Determine the (X, Y) coordinate at the center of the cell enclosing the given text.  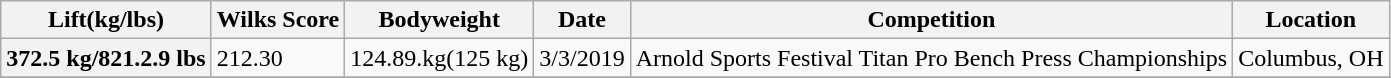
3/3/2019 (582, 58)
Bodyweight (440, 20)
212.30 (278, 58)
Date (582, 20)
Competition (931, 20)
Location (1311, 20)
372.5 kg/821.2.9 lbs (106, 58)
124.89.kg(125 kg) (440, 58)
Wilks Score (278, 20)
Arnold Sports Festival Titan Pro Bench Press Championships (931, 58)
Columbus, OH (1311, 58)
Lift(kg/lbs) (106, 20)
